Pinpoint the cell where the given text exists, returning its (x, y) midpoint coordinate. 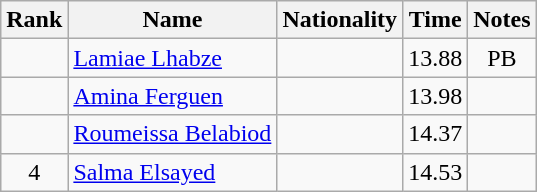
Lamiae Lhabze (172, 58)
14.53 (436, 172)
Nationality (340, 20)
Name (172, 20)
Notes (502, 20)
PB (502, 58)
Roumeissa Belabiod (172, 134)
13.98 (436, 96)
13.88 (436, 58)
Salma Elsayed (172, 172)
Rank (34, 20)
14.37 (436, 134)
Amina Ferguen (172, 96)
4 (34, 172)
Time (436, 20)
